Scan for the cell matching the given text and deliver its [x, y] coordinate at center. 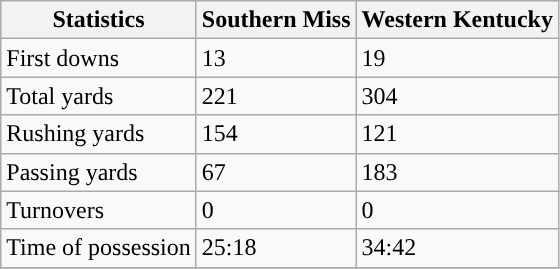
Passing yards [99, 172]
Turnovers [99, 210]
67 [276, 172]
34:42 [457, 248]
154 [276, 134]
Statistics [99, 20]
Southern Miss [276, 20]
304 [457, 96]
183 [457, 172]
Western Kentucky [457, 20]
Total yards [99, 96]
25:18 [276, 248]
221 [276, 96]
19 [457, 58]
Time of possession [99, 248]
First downs [99, 58]
13 [276, 58]
121 [457, 134]
Rushing yards [99, 134]
